Detect which cell encompasses the target text, then output its [x, y] center coordinate. 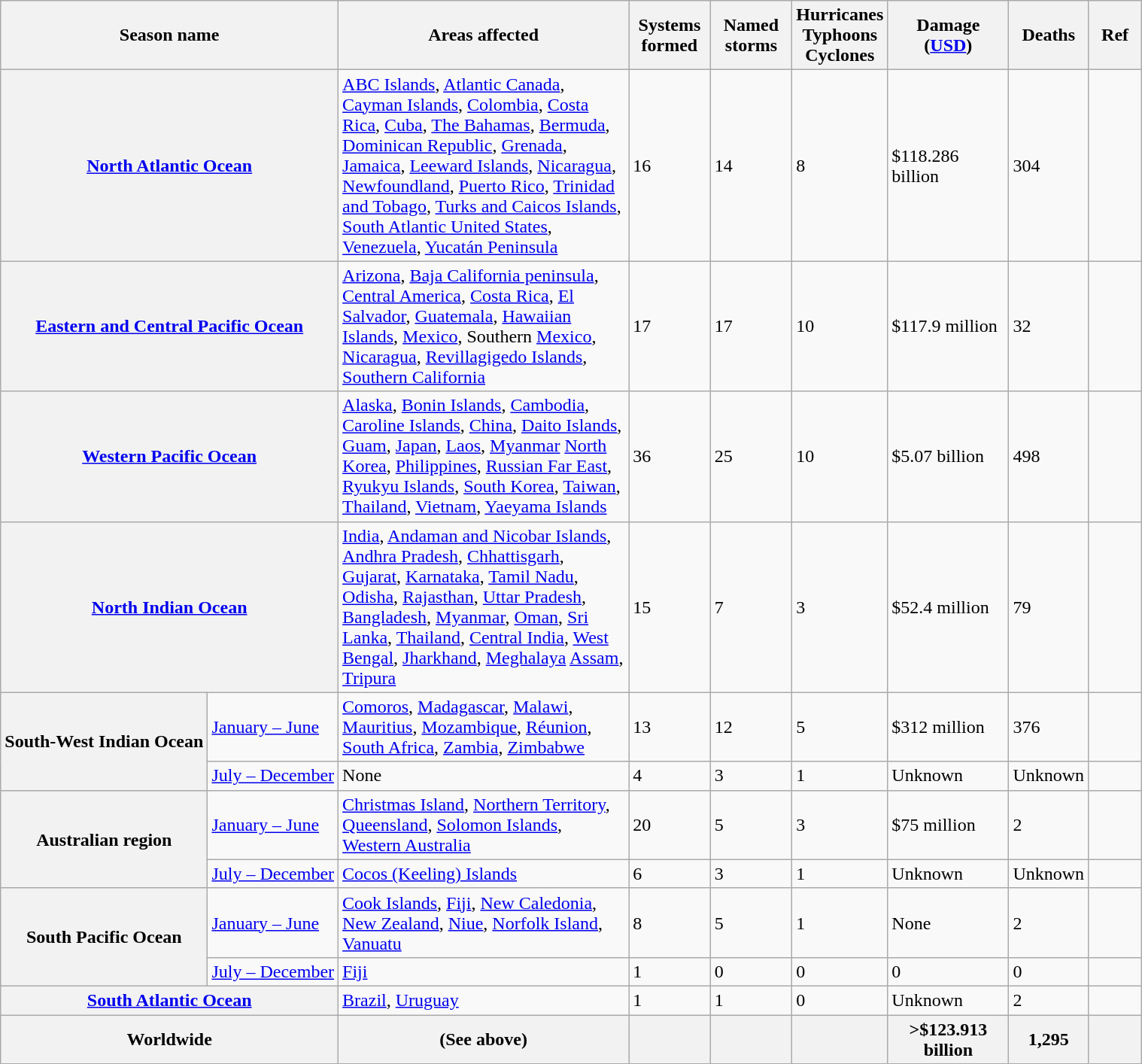
Fiji [484, 971]
304 [1049, 166]
79 [1049, 606]
North Indian Ocean [170, 606]
Areas affected [484, 35]
25 [751, 456]
Comoros, Madagascar, Malawi, Mauritius, Mozambique, Réunion, South Africa, Zambia, Zimbabwe [484, 727]
36 [670, 456]
376 [1049, 727]
South Pacific Ocean [104, 937]
Deaths [1049, 35]
$5.07 billion [948, 456]
498 [1049, 456]
6 [670, 874]
$118.286 billion [948, 166]
Ref [1115, 35]
15 [670, 606]
Christmas Island, Northern Territory, Queensland, Solomon Islands, Western Australia [484, 825]
Cocos (Keeling) Islands [484, 874]
South-West Indian Ocean [104, 741]
12 [751, 727]
14 [751, 166]
Cook Islands, Fiji, New Caledonia, New Zealand, Niue, Norfolk Island, Vanuatu [484, 923]
1,295 [1049, 1038]
$312 million [948, 727]
$75 million [948, 825]
32 [1049, 327]
>$123.913 billion [948, 1038]
$117.9 million [948, 327]
HurricanesTyphoonsCyclones [840, 35]
(See above) [484, 1038]
Worldwide [170, 1038]
Eastern and Central Pacific Ocean [170, 327]
4 [670, 776]
20 [670, 825]
Season name [170, 35]
Brazil, Uruguay [484, 1000]
Australian region [104, 839]
Western Pacific Ocean [170, 456]
Damage(USD) [948, 35]
North Atlantic Ocean [170, 166]
Named storms [751, 35]
13 [670, 727]
$52.4 million [948, 606]
16 [670, 166]
South Atlantic Ocean [170, 1000]
Systems formed [670, 35]
7 [751, 606]
